From the cell containing the given text, extract its center point as (x, y) coordinate. 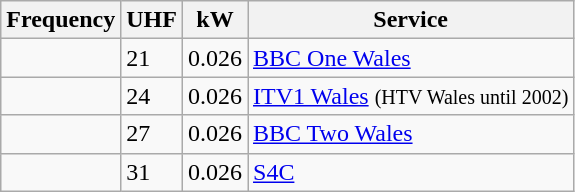
UHF (152, 20)
24 (152, 96)
21 (152, 58)
BBC Two Wales (411, 134)
kW (214, 20)
ITV1 Wales (HTV Wales until 2002) (411, 96)
31 (152, 172)
S4C (411, 172)
Service (411, 20)
BBC One Wales (411, 58)
27 (152, 134)
Frequency (61, 20)
